Detect which cell encompasses the target text, then output its (X, Y) center coordinate. 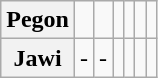
Jawi (38, 58)
Pegon (38, 20)
